Determine the [X, Y] coordinate at the center of the cell enclosing the given text.  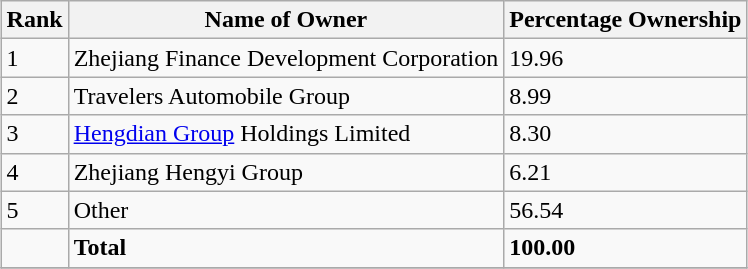
1 [34, 58]
100.00 [626, 248]
Name of Owner [286, 20]
Other [286, 210]
6.21 [626, 172]
56.54 [626, 210]
4 [34, 172]
Zhejiang Hengyi Group [286, 172]
Total [286, 248]
2 [34, 96]
5 [34, 210]
19.96 [626, 58]
Travelers Automobile Group [286, 96]
8.30 [626, 134]
Zhejiang Finance Development Corporation [286, 58]
3 [34, 134]
Rank [34, 20]
Percentage Ownership [626, 20]
8.99 [626, 96]
Hengdian Group Holdings Limited [286, 134]
